Return the [X, Y] coordinate for the center point of the cell that contains the specified text.  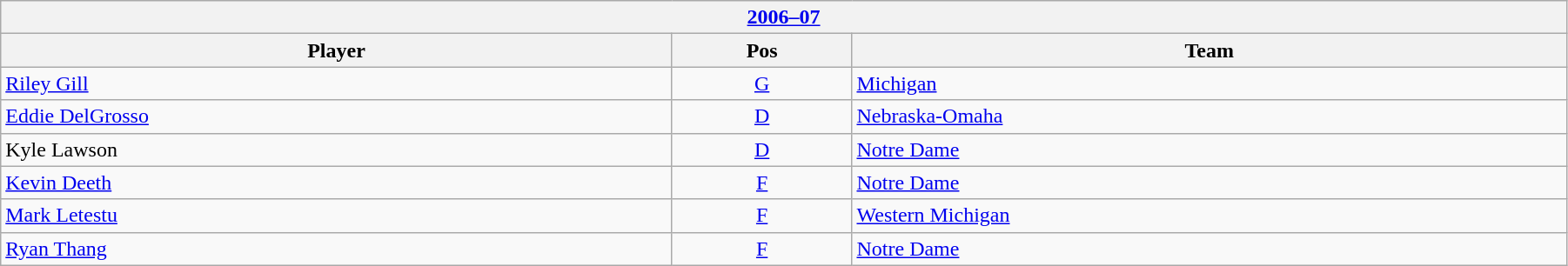
Player [337, 50]
Ryan Thang [337, 249]
Riley Gill [337, 83]
G [762, 83]
Nebraska-Omaha [1210, 116]
Pos [762, 50]
Kyle Lawson [337, 150]
Mark Letestu [337, 216]
Team [1210, 50]
Eddie DelGrosso [337, 116]
Kevin Deeth [337, 183]
2006–07 [784, 17]
Michigan [1210, 83]
Western Michigan [1210, 216]
